Return [x, y] of the center of cell containing provided text 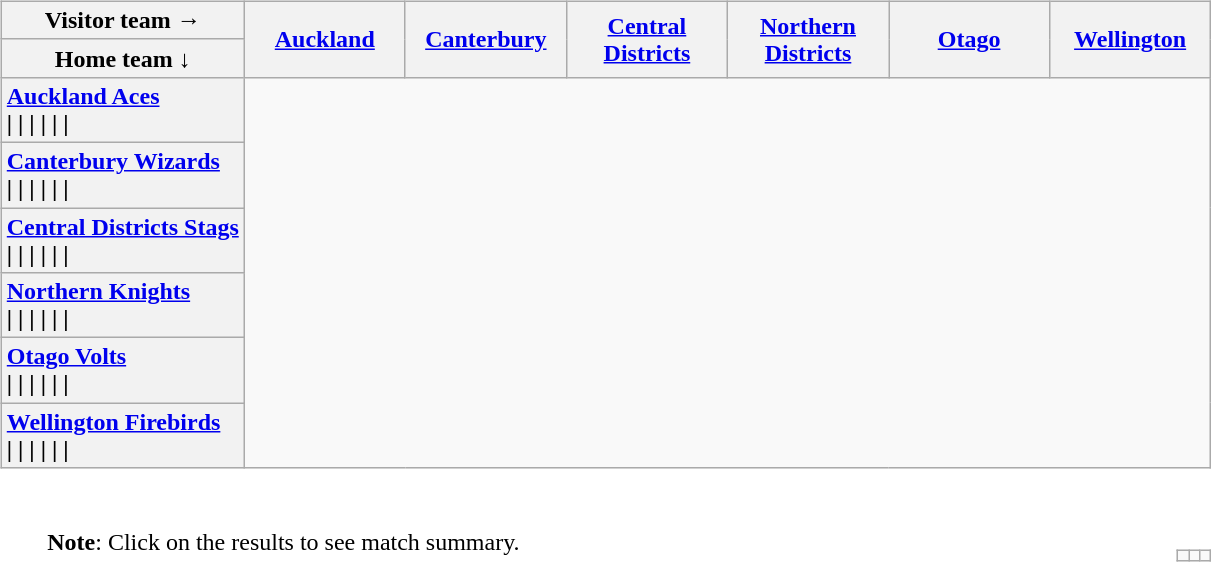
Auckland [324, 39]
Otago Volts | | | | | | [122, 370]
Northern Knights | | | | | | [122, 306]
Home team ↓ [122, 58]
Wellington [1130, 39]
Canterbury Wizards | | | | | | [122, 174]
Wellington Firebirds | | | | | | [122, 436]
Visitor team → [122, 20]
Northern Districts [808, 39]
Otago [970, 39]
Central Districts Stags | | | | | | [122, 240]
Canterbury [486, 39]
Auckland Aces | | | | | | [122, 110]
Central Districts [646, 39]
